Locate the cell with the specified text and output its [X, Y] center coordinate. 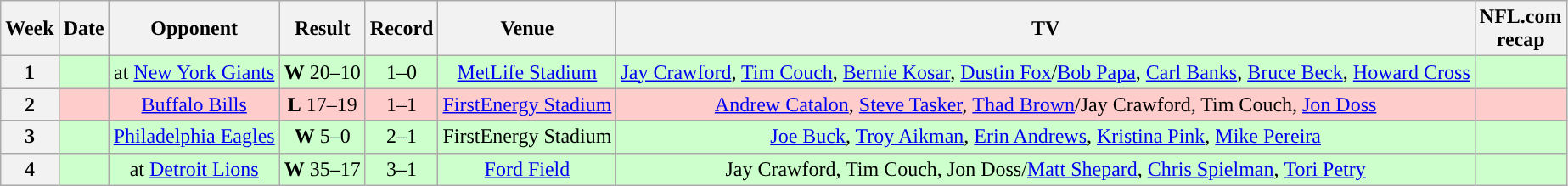
Jay Crawford, Tim Couch, Jon Doss/Matt Shepard, Chris Spielman, Tori Petry [1046, 169]
MetLife Stadium [527, 72]
1–0 [402, 72]
3 [30, 137]
2 [30, 104]
Jay Crawford, Tim Couch, Bernie Kosar, Dustin Fox/Bob Papa, Carl Banks, Bruce Beck, Howard Cross [1046, 72]
TV [1046, 29]
Result [323, 29]
Date [83, 29]
Ford Field [527, 169]
at New York Giants [194, 72]
Opponent [194, 29]
Buffalo Bills [194, 104]
4 [30, 169]
Venue [527, 29]
W 5–0 [323, 137]
2–1 [402, 137]
L 17–19 [323, 104]
at Detroit Lions [194, 169]
Andrew Catalon, Steve Tasker, Thad Brown/Jay Crawford, Tim Couch, Jon Doss [1046, 104]
Joe Buck, Troy Aikman, Erin Andrews, Kristina Pink, Mike Pereira [1046, 137]
Record [402, 29]
3–1 [402, 169]
Philadelphia Eagles [194, 137]
W 35–17 [323, 169]
W 20–10 [323, 72]
1 [30, 72]
1–1 [402, 104]
NFL.comrecap [1520, 29]
Week [30, 29]
